Find where the given text appears and provide that cell's center as (X, Y) coordinate. 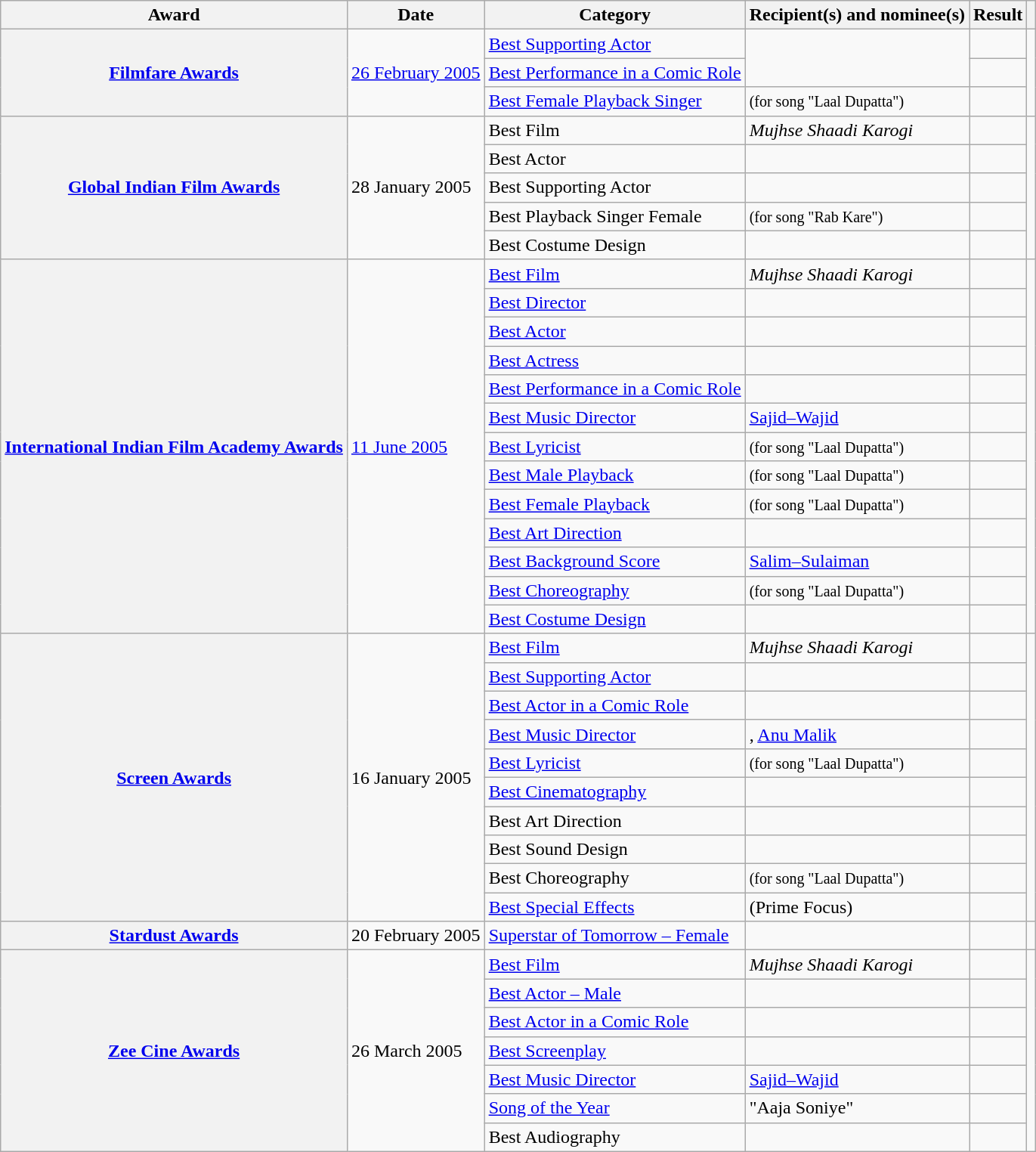
Best Female Playback Singer (615, 101)
Superstar of Tomorrow – Female (615, 936)
28 January 2005 (416, 187)
Best Sound Design (615, 850)
Zee Cine Awards (174, 1051)
(Prime Focus) (857, 907)
Best Screenplay (615, 1051)
Best Playback Singer Female (615, 216)
Best Director (615, 302)
, Anu Malik (857, 734)
Best Special Effects (615, 907)
Global Indian Film Awards (174, 187)
Best Cinematography (615, 791)
Salim–Sulaiman (857, 562)
11 June 2005 (416, 446)
Recipient(s) and nominee(s) (857, 15)
International Indian Film Academy Awards (174, 446)
Best Audiography (615, 1137)
Best Actor – Male (615, 993)
Best Male Playback (615, 475)
26 March 2005 (416, 1051)
Result (997, 15)
16 January 2005 (416, 777)
Category (615, 15)
Best Actress (615, 361)
Filmfare Awards (174, 73)
26 February 2005 (416, 73)
"Aaja Soniye" (857, 1108)
Best Background Score (615, 562)
Award (174, 15)
Song of the Year (615, 1108)
(for song "Rab Kare") (857, 216)
Screen Awards (174, 777)
20 February 2005 (416, 936)
Stardust Awards (174, 936)
Best Female Playback (615, 504)
Date (416, 15)
